Pinpoint the cell where the given text exists, returning its (x, y) midpoint coordinate. 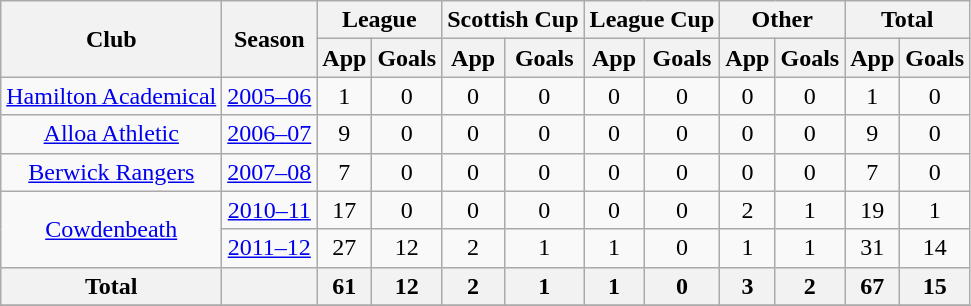
3 (748, 286)
2010–11 (270, 210)
2005–06 (270, 96)
67 (872, 286)
Cowdenbeath (112, 229)
14 (935, 248)
Club (112, 39)
27 (344, 248)
Other (782, 20)
61 (344, 286)
League Cup (652, 20)
17 (344, 210)
2007–08 (270, 172)
Season (270, 39)
19 (872, 210)
2006–07 (270, 134)
Scottish Cup (513, 20)
15 (935, 286)
2011–12 (270, 248)
Alloa Athletic (112, 134)
Berwick Rangers (112, 172)
31 (872, 248)
Hamilton Academical (112, 96)
League (380, 20)
